Return the (X, Y) coordinate for the center point of the cell that contains the specified text.  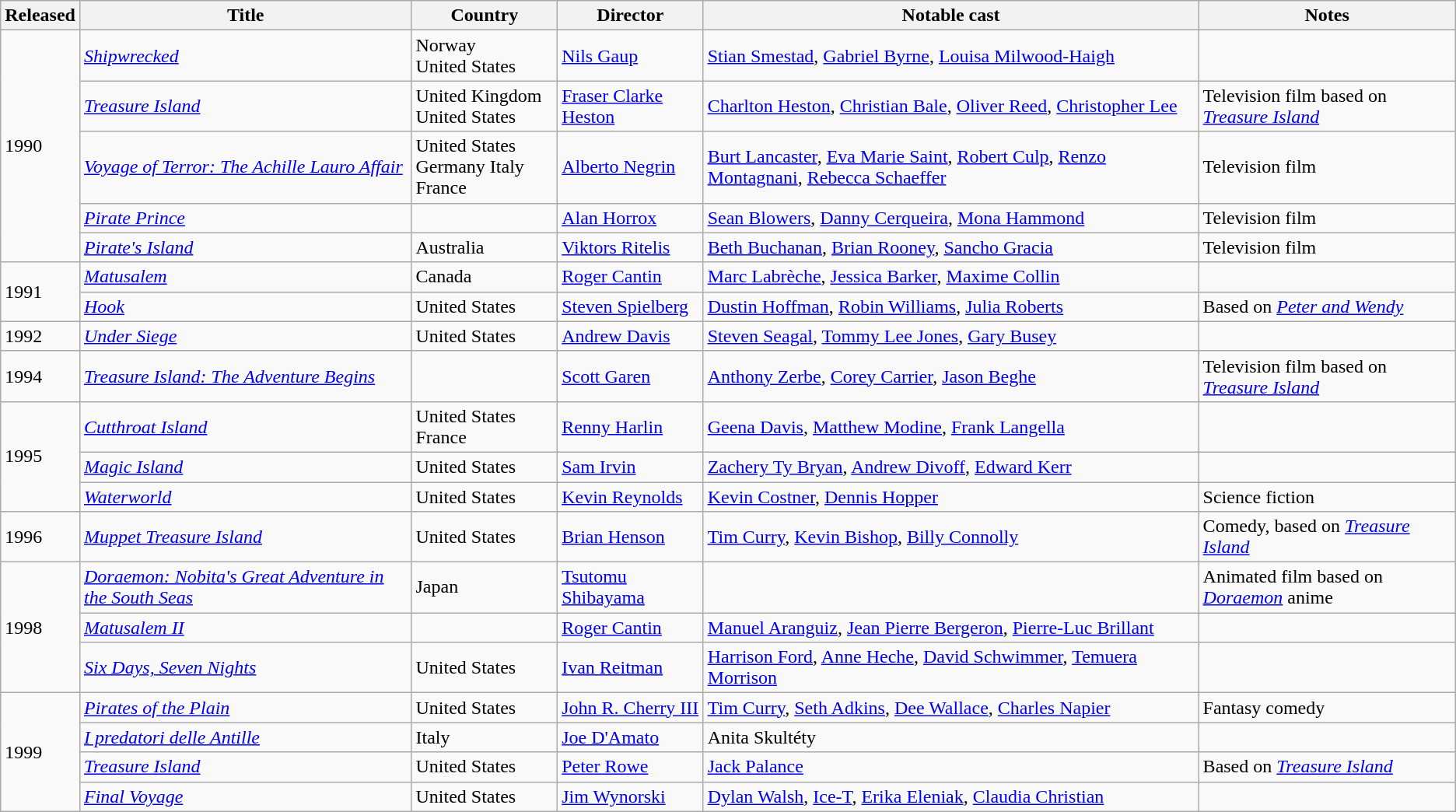
I predatori delle Antille (246, 737)
Tim Curry, Seth Adkins, Dee Wallace, Charles Napier (950, 708)
Harrison Ford, Anne Heche, David Schwimmer, Temuera Morrison (950, 667)
Under Siege (246, 336)
Muppet Treasure Island (246, 537)
Jim Wynorski (630, 796)
Ivan Reitman (630, 667)
Marc Labrèche, Jessica Barker, Maxime Collin (950, 277)
Based on Peter and Wendy (1327, 306)
Released (40, 16)
Tim Curry, Kevin Bishop, Billy Connolly (950, 537)
Animated film based on Doraemon anime (1327, 588)
1999 (40, 752)
Brian Henson (630, 537)
Country (485, 16)
Final Voyage (246, 796)
Matusalem II (246, 628)
Japan (485, 588)
Beth Buchanan, Brian Rooney, Sancho Gracia (950, 247)
Peter Rowe (630, 767)
Andrew Davis (630, 336)
Notable cast (950, 16)
Stian Smestad, Gabriel Byrne, Louisa Milwood-Haigh (950, 56)
Comedy, based on Treasure Island (1327, 537)
Dustin Hoffman, Robin Williams, Julia Roberts (950, 306)
Renny Harlin (630, 426)
Pirate's Island (246, 247)
Steven Spielberg (630, 306)
Director (630, 16)
Kevin Costner, Dennis Hopper (950, 497)
1996 (40, 537)
United StatesGermany Italy France (485, 167)
Zachery Ty Bryan, Andrew Divoff, Edward Kerr (950, 467)
United StatesFrance (485, 426)
Pirates of the Plain (246, 708)
Scott Garen (630, 376)
Voyage of Terror: The Achille Lauro Affair (246, 167)
Nils Gaup (630, 56)
Pirate Prince (246, 218)
Six Days, Seven Nights (246, 667)
Sam Irvin (630, 467)
Notes (1327, 16)
1992 (40, 336)
Anita Skultéty (950, 737)
Shipwrecked (246, 56)
Viktors Ritelis (630, 247)
Doraemon: Nobita's Great Adventure in the South Seas (246, 588)
NorwayUnited States (485, 56)
Geena Davis, Matthew Modine, Frank Langella (950, 426)
Magic Island (246, 467)
John R. Cherry III (630, 708)
Sean Blowers, Danny Cerqueira, Mona Hammond (950, 218)
United KingdomUnited States (485, 106)
Manuel Aranguiz, Jean Pierre Bergeron, Pierre-Luc Brillant (950, 628)
Title (246, 16)
1991 (40, 292)
Hook (246, 306)
Canada (485, 277)
1990 (40, 146)
Waterworld (246, 497)
Charlton Heston, Christian Bale, Oliver Reed, Christopher Lee (950, 106)
1995 (40, 456)
Matusalem (246, 277)
Cutthroat Island (246, 426)
Based on Treasure Island (1327, 767)
Tsutomu Shibayama (630, 588)
Alan Horrox (630, 218)
Kevin Reynolds (630, 497)
Anthony Zerbe, Corey Carrier, Jason Beghe (950, 376)
Steven Seagal, Tommy Lee Jones, Gary Busey (950, 336)
1994 (40, 376)
1998 (40, 628)
Fraser Clarke Heston (630, 106)
Fantasy comedy (1327, 708)
Alberto Negrin (630, 167)
Australia (485, 247)
Jack Palance (950, 767)
Dylan Walsh, Ice-T, Erika Eleniak, Claudia Christian (950, 796)
Joe D'Amato (630, 737)
Treasure Island: The Adventure Begins (246, 376)
Science fiction (1327, 497)
Italy (485, 737)
Burt Lancaster, Eva Marie Saint, Robert Culp, Renzo Montagnani, Rebecca Schaeffer (950, 167)
